Determine the [x, y] coordinate at the center of the cell enclosing the given text.  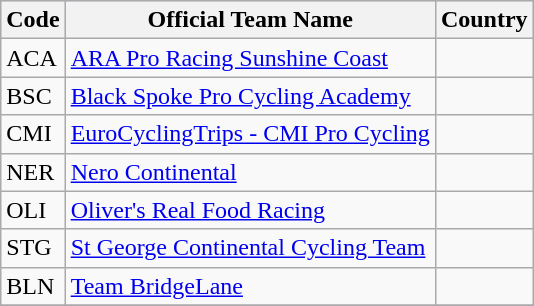
BLN [33, 286]
BSC [33, 96]
Black Spoke Pro Cycling Academy [250, 96]
CMI [33, 134]
Code [33, 20]
STG [33, 248]
Country [484, 20]
Nero Continental [250, 172]
Oliver's Real Food Racing [250, 210]
St George Continental Cycling Team [250, 248]
NER [33, 172]
ARA Pro Racing Sunshine Coast [250, 58]
Team BridgeLane [250, 286]
ACA [33, 58]
OLI [33, 210]
Official Team Name [250, 20]
EuroCyclingTrips - CMI Pro Cycling [250, 134]
